Search for the cell housing the specified text and yield its (X, Y) center coordinate. 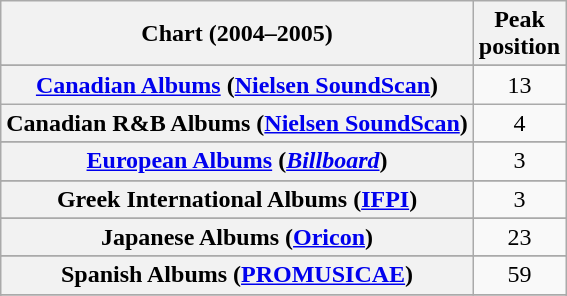
59 (519, 275)
13 (519, 85)
Chart (2004–2005) (238, 34)
European Albums (Billboard) (238, 161)
Spanish Albums (PROMUSICAE) (238, 275)
Peakposition (519, 34)
Canadian R&B Albums (Nielsen SoundScan) (238, 123)
23 (519, 237)
Japanese Albums (Oricon) (238, 237)
4 (519, 123)
Canadian Albums (Nielsen SoundScan) (238, 85)
Greek International Albums (IFPI) (238, 199)
